From the cell containing the given text, extract its center point as (x, y) coordinate. 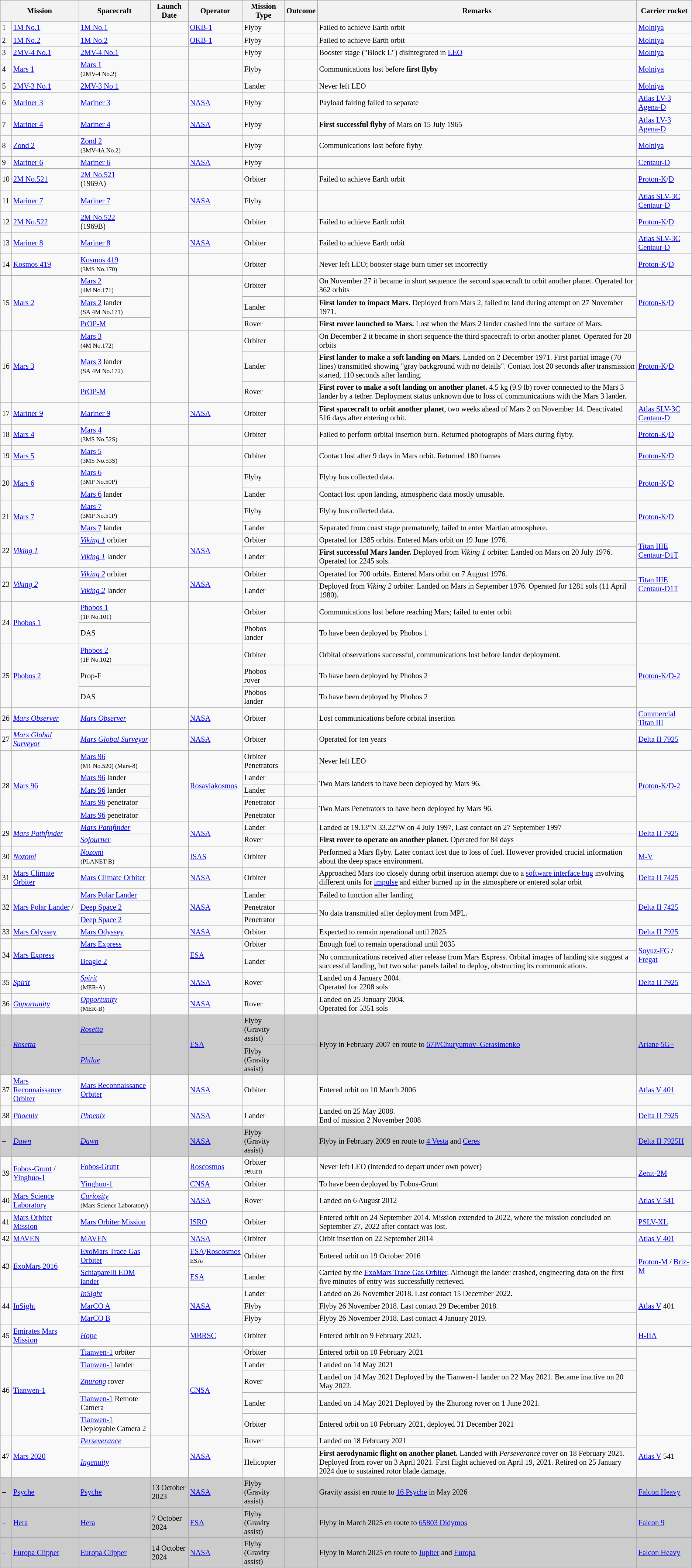
Communications lost before flyby (477, 146)
15 (6, 303)
2M No.522 (45, 222)
First successful flyby of Mars on 15 July 1965 (477, 124)
Expected to remain operational until 2025. (477, 932)
10 (6, 179)
Flyby in February 2007 en route to 67P/Churyumov–Gerasimenko (477, 1044)
Mars 6 lander (114, 494)
Entered orbit on 9 February 2021. (477, 1336)
Yinghuo-1 (114, 1184)
2M No.522(1969B) (114, 222)
Ariane 5G+ (664, 1044)
Opportunity(MER-B) (114, 1004)
Entered orbit on 24 September 2014. Mission extended to 2022, where the mission concluded on September 27, 2022 after contact was lost. (477, 1222)
Never left LEO; booster stage burn timer set incorrectly (477, 265)
32 (6, 907)
13 (6, 243)
22 (6, 551)
25 (6, 676)
Proton-M / Briz-M (664, 1267)
Orbiter return (264, 1167)
Mission Type (264, 11)
Zond 2 (45, 146)
7 (6, 124)
MarCO B (114, 1319)
46 (6, 1390)
Mars 2 lander(SA 4M No.171) (114, 307)
Two Mars landers to have been deployed by Mars 96. (477, 784)
7 October 2024 (169, 1523)
3 (6, 52)
47 (6, 1456)
33 (6, 932)
Delta II 7925H (664, 1141)
Tianwen-1 (45, 1390)
Two Mars Penetrators to have been deployed by Mars 96. (477, 809)
Launch Date (169, 11)
38 (6, 1116)
6 (6, 103)
42 (6, 1239)
Operated for ten years (477, 740)
Viking 1 (45, 551)
Zond 2(3MV-4A No.2) (114, 146)
31 (6, 878)
No data transmitted after deployment from MPL. (477, 914)
27 (6, 740)
4 (6, 69)
Schiaparelli EDM lander (114, 1277)
Tianwen-1 lander (114, 1365)
First successful Mars lander. Deployed from Viking 1 orbiter. Landed on Mars on 20 July 1976. Operated for 2245 sols. (477, 557)
Commercial Titan III (664, 718)
Mars 4(3MS No.52S) (114, 435)
Perseverance (114, 1441)
Booster stage ("Block L") disintegrated in LEO (477, 52)
Landed on 25 January 2004.Operated for 5351 sols (477, 1004)
Flyby in February 2009 en route to 4 Vesta and Ceres (477, 1141)
Landed on 14 May 2021 Deployed by the Zhurong rover on 1 June 2021. (477, 1403)
Curiosity(Mars Science Laboratory) (114, 1201)
Viking 2 (45, 585)
23 (6, 585)
44 (6, 1306)
Operated for 1385 orbits. Entered Mars orbit on 19 June 1976. (477, 540)
Helicopter (264, 1462)
M-V (664, 857)
Viking 2 orbiter (114, 574)
Phobos 2 (45, 676)
13 October 2023 (169, 1492)
Phobos rover (264, 676)
Landed at 19.13°N 33.22°W on 4 July 1997, Last contact on 27 September 1997 (477, 827)
2M No.521(1969A) (114, 179)
Landed on 14 May 2021 (477, 1365)
Flyby in March 2025 en route to 65803 Didymos (477, 1523)
First rover to operate on another planet. Operated for 84 days (477, 840)
12 (6, 222)
Mars 2 (45, 303)
ISRO (216, 1222)
Kosmos 419 (45, 265)
Viking 1 orbiter (114, 540)
Falcon 9 (664, 1523)
24 (6, 622)
36 (6, 1004)
9 (6, 162)
8 (6, 146)
Spirit (45, 983)
Mars 6 (45, 483)
Gravity assist en route to 16 Psyche in May 2026 (477, 1492)
Spacecraft (114, 11)
Phobos 1 (45, 622)
Fobos-Grunt (114, 1167)
Zhurong rover (114, 1382)
ESA/RoscosmosESA/ (216, 1256)
Orbital observations successful, communications lost before lander deployment. (477, 655)
MBRSC (216, 1336)
Flyby in March 2025 en route to Jupiter and Europa (477, 1553)
Mars 2(4M No.171) (114, 286)
Mars 3 lander(SA 4M No.172) (114, 366)
Enough fuel to remain operational until 2035 (477, 944)
MarCO A (114, 1306)
11 (6, 201)
Landed on 4 January 2004.Operated for 2208 sols (477, 983)
Landed on 14 May 2021 Deployed by the Tianwen-1 lander on 22 May 2021. Became inactive on 20 May 2022. (477, 1382)
PSLV-XL (664, 1222)
ExoMars 2016 (45, 1267)
Mars 5(3MS No.53S) (114, 456)
On December 2 it became in short sequence the third spacecraft to orbit another planet. Operated for 20 orbits (477, 341)
Roscosmos (216, 1167)
Entered orbit on 10 February 2021 (477, 1352)
5 (6, 86)
30 (6, 857)
26 (6, 718)
Mars 96 (45, 786)
Mars 6(3MP No.50P) (114, 477)
Mars 7 (45, 517)
Mars 96(M1 No.520) (Mars-8) (114, 761)
18 (6, 435)
Mission (39, 11)
Lost communications before orbital insertion (477, 718)
Carrier rocket (664, 11)
1 (6, 28)
Philae (114, 1060)
Entered orbit on 19 October 2016 (477, 1256)
Tianwen-1 orbiter (114, 1352)
Viking 1 lander (114, 557)
Tianwen-1 Deployable Camera 2 (114, 1424)
14 October 2024 (169, 1553)
39 (6, 1173)
Outcome (301, 11)
Sojourner (114, 840)
Never left LEO (intended to depart under own power) (477, 1167)
41 (6, 1222)
Operator (216, 11)
20 (6, 483)
35 (6, 983)
Hope (114, 1336)
28 (6, 786)
Kosmos 419(3MS No.170) (114, 265)
Prop-F (114, 676)
Flyby 26 November 2018. Last contact 4 January 2019. (477, 1319)
37 (6, 1090)
Mars Polar Lander / (45, 907)
OrbiterPenetrators (264, 761)
Opportunity (45, 1004)
Mars 5 (45, 456)
Payload fairing failed to separate (477, 103)
Mars Polar Lander (114, 895)
Communications lost before reaching Mars; failed to enter orbit (477, 612)
21 (6, 517)
Entered orbit on 10 February 2021, deployed 31 December 2021 (477, 1424)
Contact lost upon landing, atmospheric data mostly unusable. (477, 494)
First lander to impact Mars. Deployed from Mars 2, failed to land during attempt on 27 November 1971. (477, 307)
Soyuz-FG / Fregat (664, 955)
Landed on 18 February 2021 (477, 1441)
Entered orbit on 10 March 2006 (477, 1090)
Contact lost after 9 days in Mars orbit. Returned 180 frames (477, 456)
Mars 1 (45, 69)
Zenit-2M (664, 1173)
Fobos-Grunt / Yinghuo-1 (45, 1173)
Centaur-D (664, 162)
Failed to function after landing (477, 895)
Performed a Mars flyby. Later contact lost due to loss of fuel. However provided crucial information about the deep space environment. (477, 857)
Mars 4 (45, 435)
Mars Science Laboratory (45, 1201)
Phobos 2(1F No.102) (114, 655)
Rosaviakosmos (216, 786)
45 (6, 1336)
Landed on 26 November 2018. Last contact 15 December 2022. (477, 1294)
Mars 7 lander (114, 528)
Mars 2020 (45, 1456)
H-IIA (664, 1336)
Separated from coast stage prematurely, failed to enter Martian atmosphere. (477, 528)
34 (6, 955)
Viking 2 lander (114, 591)
14 (6, 265)
To have been deployed by Phobos 1 (477, 633)
ISAS (216, 857)
Spirit(MER-A) (114, 983)
Failed to perform orbital insertion burn. Returned photographs of Mars during flyby. (477, 435)
Deployed from Viking 2 orbiter. Landed on Mars in September 1976. Operated for 1281 sols (11 April 1980). (477, 591)
16 (6, 366)
2 (6, 40)
Orbit insertion on 22 September 2014 (477, 1239)
Landed on 25 May 2008.End of mission 2 November 2008 (477, 1116)
Tianwen-1 Remote Camera (114, 1403)
40 (6, 1201)
17 (6, 413)
Emirates Mars Mission (45, 1336)
Beagle 2 (114, 961)
First spacecraft to orbit another planet, two weeks ahead of Mars 2 on November 14. Deactivated 516 days after entering orbit. (477, 413)
Landed on 6 August 2012 (477, 1201)
Operated for 700 orbits. Entered Mars orbit on 7 August 1976. (477, 574)
Communications lost before first flyby (477, 69)
Flyby 26 November 2018. Last contact 29 December 2018. (477, 1306)
2M No.521 (45, 179)
On November 27 it became in short sequence the second spacecraft to orbit another planet. Operated for 362 orbits (477, 286)
Phobos 1(1F No.101) (114, 612)
43 (6, 1267)
Ingenuity (114, 1462)
Mars 3 (45, 366)
19 (6, 456)
Mars 3(4M No.172) (114, 341)
ExoMars Trace Gas Orbiter (114, 1256)
Remarks (477, 11)
29 (6, 833)
To have been deployed by Fobos-Grunt (477, 1184)
Nozomi (45, 857)
First rover launched to Mars. Lost when the Mars 2 lander crashed into the surface of Mars. (477, 324)
Nozomi(PLANET-B) (114, 857)
Mars 7(3MP No.51P) (114, 511)
Mars 1(2MV-4 No.2) (114, 69)
